Extract the [X, Y] coordinate from the center of the cell holding the provided text.  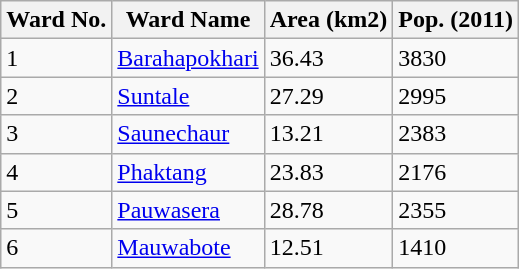
4 [56, 172]
Suntale [188, 96]
2995 [456, 96]
2383 [456, 134]
23.83 [328, 172]
Pop. (2011) [456, 20]
Mauwabote [188, 248]
2 [56, 96]
Barahapokhari [188, 58]
27.29 [328, 96]
5 [56, 210]
Pauwasera [188, 210]
13.21 [328, 134]
28.78 [328, 210]
36.43 [328, 58]
3830 [456, 58]
12.51 [328, 248]
Saunechaur [188, 134]
1 [56, 58]
2176 [456, 172]
3 [56, 134]
Area (km2) [328, 20]
Ward No. [56, 20]
2355 [456, 210]
1410 [456, 248]
Ward Name [188, 20]
Phaktang [188, 172]
6 [56, 248]
